Pinpoint the cell where the given text exists, returning its [X, Y] midpoint coordinate. 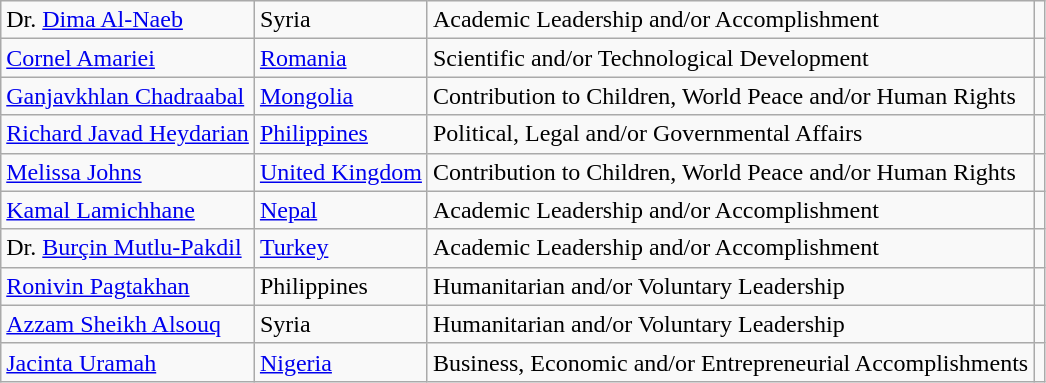
Kamal Lamichhane [128, 210]
Melissa Johns [128, 172]
Ganjavkhlan Chadraabal [128, 96]
Cornel Amariei [128, 58]
Azzam Sheikh Alsouq [128, 324]
Ronivin Pagtakhan [128, 286]
Dr. Dima Al-Naeb [128, 20]
Turkey [340, 248]
Scientific and/or Technological Development [730, 58]
Nepal [340, 210]
Mongolia [340, 96]
Dr. Burçin Mutlu-Pakdil [128, 248]
Romania [340, 58]
Political, Legal and/or Governmental Affairs [730, 134]
Nigeria [340, 362]
United Kingdom [340, 172]
Richard Javad Heydarian [128, 134]
Jacinta Uramah [128, 362]
Business, Economic and/or Entrepreneurial Accomplishments [730, 362]
